Pinpoint the cell where the given text exists, returning its (x, y) midpoint coordinate. 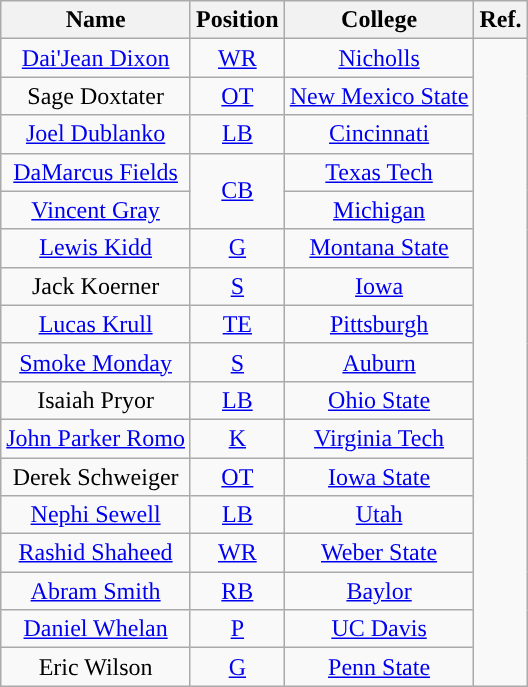
Ohio State (379, 400)
Derek Schweiger (96, 477)
Vincent Gray (96, 210)
Cincinnati (379, 134)
CB (237, 191)
Eric Wilson (96, 667)
Texas Tech (379, 172)
Lewis Kidd (96, 248)
Nicholls (379, 58)
Virginia Tech (379, 438)
Weber State (379, 553)
Smoke Monday (96, 362)
John Parker Romo (96, 438)
Rashid Shaheed (96, 553)
Nephi Sewell (96, 515)
College (379, 20)
Isaiah Pryor (96, 400)
Joel Dublanko (96, 134)
Sage Doxtater (96, 96)
Montana State (379, 248)
Pittsburgh (379, 324)
Jack Koerner (96, 286)
New Mexico State (379, 96)
Penn State (379, 667)
Daniel Whelan (96, 629)
RB (237, 591)
Utah (379, 515)
Iowa (379, 286)
Dai'Jean Dixon (96, 58)
Michigan (379, 210)
P (237, 629)
Auburn (379, 362)
K (237, 438)
Abram Smith (96, 591)
DaMarcus Fields (96, 172)
Name (96, 20)
Baylor (379, 591)
Ref. (500, 20)
TE (237, 324)
Position (237, 20)
Lucas Krull (96, 324)
Iowa State (379, 477)
UC Davis (379, 629)
